Determine the [x, y] coordinate at the center of the cell enclosing the given text.  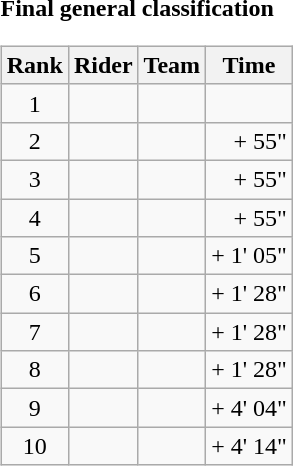
+ 1' 05" [250, 256]
Rider [103, 65]
+ 4' 04" [250, 408]
+ 4' 14" [250, 446]
6 [34, 294]
9 [34, 408]
7 [34, 332]
3 [34, 179]
Time [250, 65]
1 [34, 103]
5 [34, 256]
Team [172, 65]
8 [34, 370]
2 [34, 141]
Rank [34, 65]
4 [34, 217]
10 [34, 446]
